Scan for the cell matching the given text and deliver its (x, y) coordinate at center. 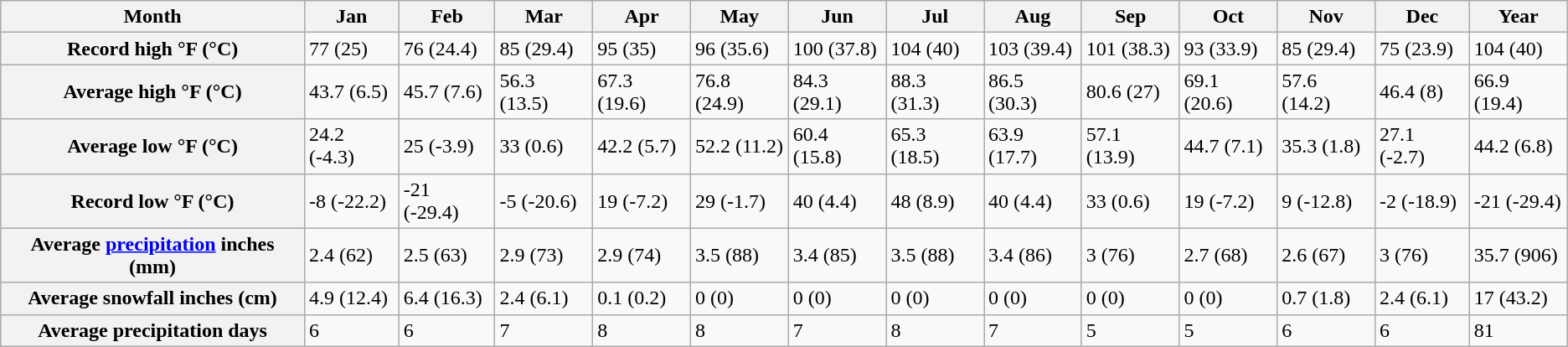
44.7 (7.1) (1228, 146)
48 (8.9) (935, 201)
2.9 (73) (544, 255)
57.6 (14.2) (1327, 92)
69.1 (20.6) (1228, 92)
3.4 (86) (1034, 255)
93 (33.9) (1228, 49)
Apr (642, 17)
0.7 (1.8) (1327, 298)
29 (-1.7) (739, 201)
77 (25) (352, 49)
Average precipitation days (152, 330)
75 (23.9) (1422, 49)
101 (38.3) (1131, 49)
35.7 (906) (1518, 255)
Sep (1131, 17)
46.4 (8) (1422, 92)
May (739, 17)
27.1 (-2.7) (1422, 146)
Year (1518, 17)
2.4 (62) (352, 255)
6.4 (16.3) (447, 298)
67.3 (19.6) (642, 92)
66.9 (19.4) (1518, 92)
25 (-3.9) (447, 146)
2.6 (67) (1327, 255)
45.7 (7.6) (447, 92)
-8 (-22.2) (352, 201)
65.3 (18.5) (935, 146)
57.1 (13.9) (1131, 146)
17 (43.2) (1518, 298)
4.9 (12.4) (352, 298)
Nov (1327, 17)
-5 (-20.6) (544, 201)
81 (1518, 330)
35.3 (1.8) (1327, 146)
Record low °F (°C) (152, 201)
Jun (838, 17)
88.3 (31.3) (935, 92)
Dec (1422, 17)
Jul (935, 17)
Aug (1034, 17)
80.6 (27) (1131, 92)
95 (35) (642, 49)
Record high °F (°C) (152, 49)
Feb (447, 17)
103 (39.4) (1034, 49)
Mar (544, 17)
Oct (1228, 17)
9 (-12.8) (1327, 201)
43.7 (6.5) (352, 92)
60.4 (15.8) (838, 146)
84.3 (29.1) (838, 92)
3.4 (85) (838, 255)
Average high °F (°C) (152, 92)
44.2 (6.8) (1518, 146)
24.2 (-4.3) (352, 146)
2.7 (68) (1228, 255)
2.5 (63) (447, 255)
0.1 (0.2) (642, 298)
-2 (-18.9) (1422, 201)
96 (35.6) (739, 49)
52.2 (11.2) (739, 146)
Average low °F (°C) (152, 146)
2.9 (74) (642, 255)
86.5 (30.3) (1034, 92)
Month (152, 17)
Average precipitation inches (mm) (152, 255)
Jan (352, 17)
76 (24.4) (447, 49)
56.3 (13.5) (544, 92)
42.2 (5.7) (642, 146)
100 (37.8) (838, 49)
63.9 (17.7) (1034, 146)
Average snowfall inches (cm) (152, 298)
76.8 (24.9) (739, 92)
